Search for the cell housing the specified text and yield its (x, y) center coordinate. 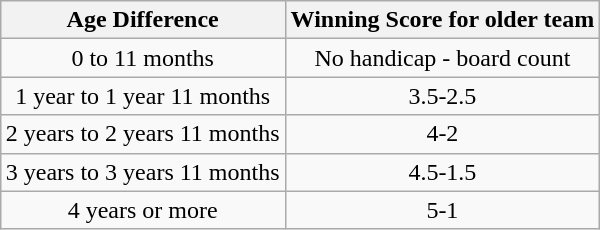
5-1 (442, 210)
0 to 11 months (142, 58)
No handicap - board count (442, 58)
1 year to 1 year 11 months (142, 96)
3.5-2.5 (442, 96)
4-2 (442, 134)
3 years to 3 years 11 months (142, 172)
4 years or more (142, 210)
4.5-1.5 (442, 172)
Winning Score for older team (442, 20)
Age Difference (142, 20)
2 years to 2 years 11 months (142, 134)
